Identify which cell holds the provided text, then report its (X, Y) central coordinate. 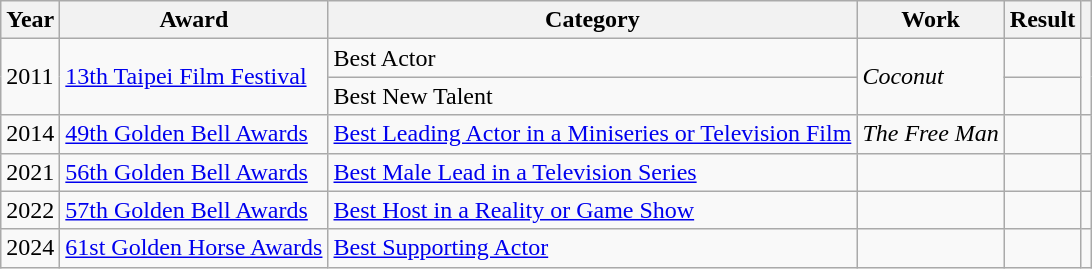
Best Leading Actor in a Miniseries or Television Film (592, 134)
Best New Talent (592, 96)
Coconut (930, 77)
57th Golden Bell Awards (194, 210)
49th Golden Bell Awards (194, 134)
13th Taipei Film Festival (194, 77)
56th Golden Bell Awards (194, 172)
Result (1042, 20)
2011 (30, 77)
Year (30, 20)
Best Male Lead in a Television Series (592, 172)
Best Supporting Actor (592, 248)
61st Golden Horse Awards (194, 248)
Best Actor (592, 58)
2021 (30, 172)
2014 (30, 134)
2022 (30, 210)
Work (930, 20)
Award (194, 20)
2024 (30, 248)
The Free Man (930, 134)
Best Host in a Reality or Game Show (592, 210)
Category (592, 20)
